From the cell containing the given text, extract its center point as (X, Y) coordinate. 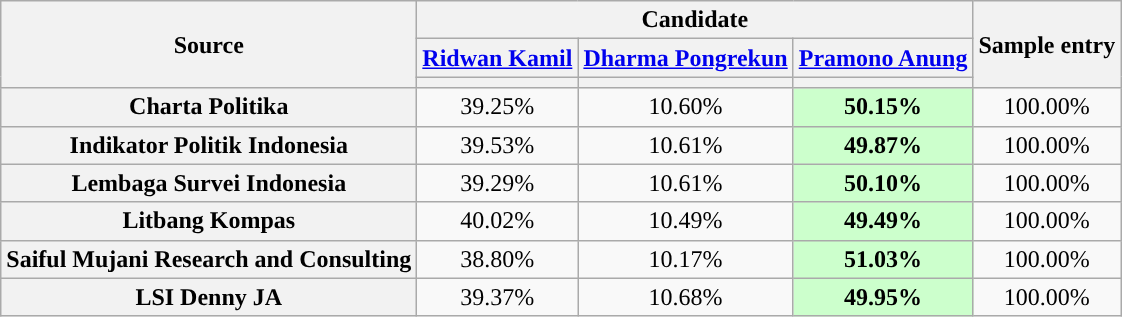
Lembaga Survei Indonesia (209, 183)
39.25% (498, 107)
Charta Politika (209, 107)
49.95% (883, 297)
Ridwan Kamil (498, 58)
39.29% (498, 183)
Litbang Kompas (209, 221)
Candidate (695, 20)
49.49% (883, 221)
Saiful Mujani Research and Consulting (209, 259)
Sample entry (1047, 44)
50.10% (883, 183)
50.15% (883, 107)
39.53% (498, 145)
10.17% (686, 259)
Dharma Pongrekun (686, 58)
10.68% (686, 297)
38.80% (498, 259)
LSI Denny JA (209, 297)
51.03% (883, 259)
Source (209, 44)
10.49% (686, 221)
10.60% (686, 107)
49.87% (883, 145)
40.02% (498, 221)
Indikator Politik Indonesia (209, 145)
39.37% (498, 297)
Pramono Anung (883, 58)
